Scan for the cell matching the given text and deliver its (x, y) coordinate at center. 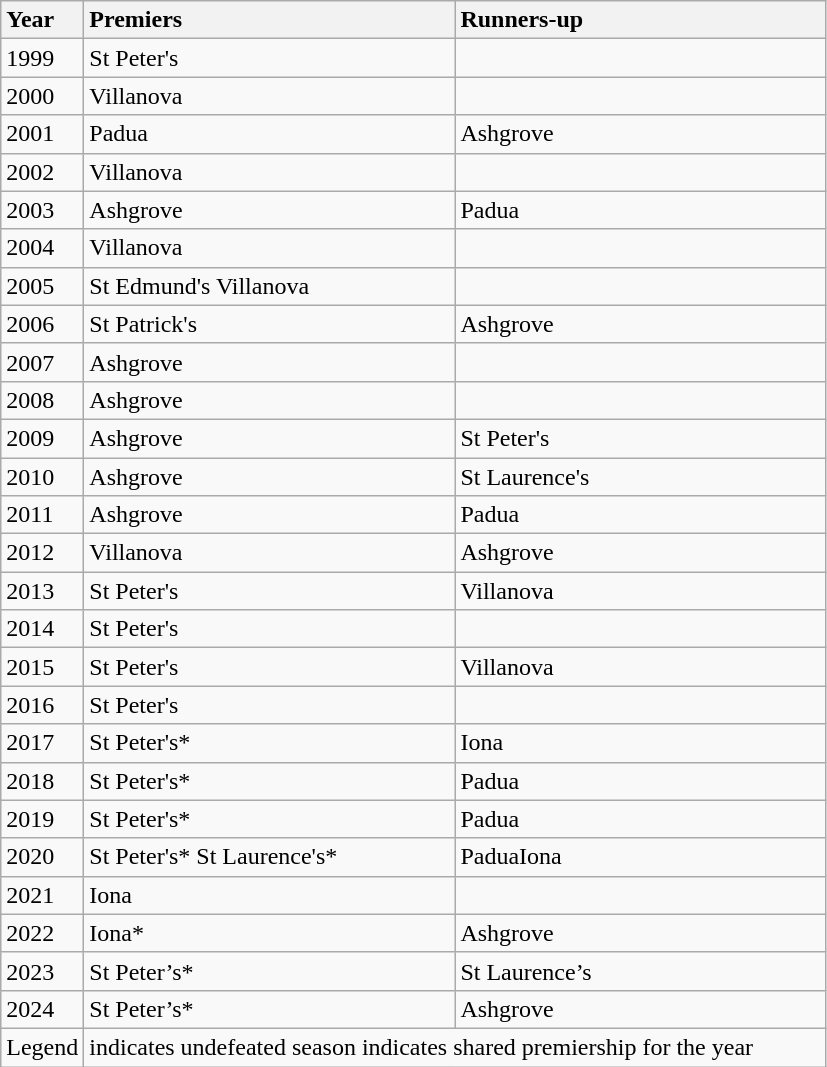
2008 (42, 400)
2005 (42, 286)
2013 (42, 591)
St Patrick's (270, 324)
1999 (42, 58)
2004 (42, 248)
2020 (42, 857)
Iona* (270, 933)
2006 (42, 324)
PaduaIona (640, 857)
2000 (42, 96)
St Edmund's Villanova (270, 286)
2018 (42, 781)
2012 (42, 553)
2015 (42, 667)
2016 (42, 705)
2019 (42, 819)
2002 (42, 172)
2001 (42, 134)
2023 (42, 971)
Legend (42, 1047)
2009 (42, 438)
St Laurence’s (640, 971)
St Laurence's (640, 477)
Premiers (270, 20)
2003 (42, 210)
2017 (42, 743)
2021 (42, 895)
2014 (42, 629)
Year (42, 20)
2024 (42, 1009)
St Peter's* St Laurence's* (270, 857)
2010 (42, 477)
2011 (42, 515)
indicates undefeated season indicates shared premiership for the year (455, 1047)
2007 (42, 362)
2022 (42, 933)
Runners-up (640, 20)
